Search for the cell housing the specified text and yield its [X, Y] center coordinate. 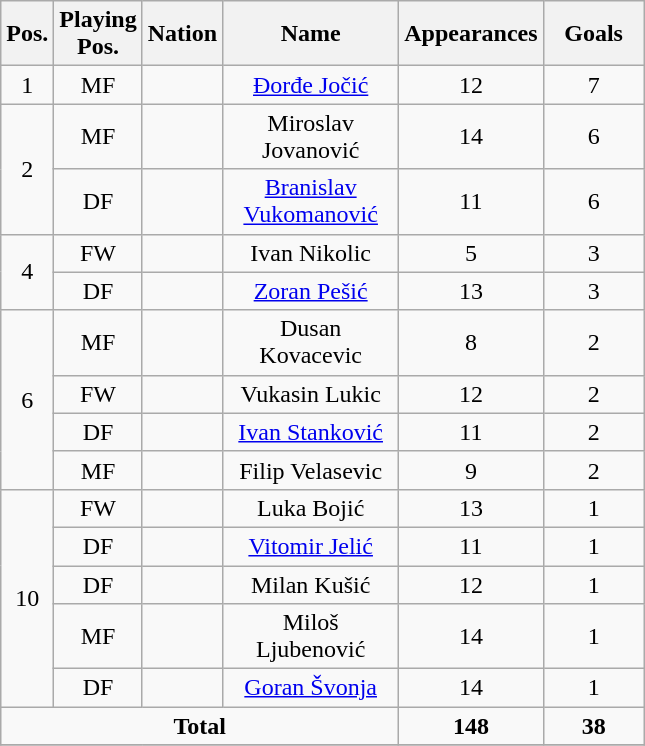
Dusan Kovacevic [311, 342]
Đorđe Jočić [311, 85]
Ivan Nikolic [311, 253]
148 [471, 726]
Luka Bojić [311, 508]
Vitomir Jelić [311, 546]
Miroslav Jovanović [311, 136]
Goals [594, 34]
Goran Švonja [311, 688]
8 [471, 342]
Name [311, 34]
Vukasin Lukic [311, 394]
4 [28, 272]
10 [28, 598]
Miloš Ljubenović [311, 636]
Nation [182, 34]
Ivan Stanković [311, 432]
Milan Kušić [311, 585]
Appearances [471, 34]
Total [200, 726]
Filip Velasevic [311, 470]
Zoran Pešić [311, 291]
Pos. [28, 34]
9 [471, 470]
5 [471, 253]
Branislav Vukomanović [311, 202]
7 [594, 85]
38 [594, 726]
Playing Pos. [98, 34]
